Return [X, Y] of the center of cell containing provided text 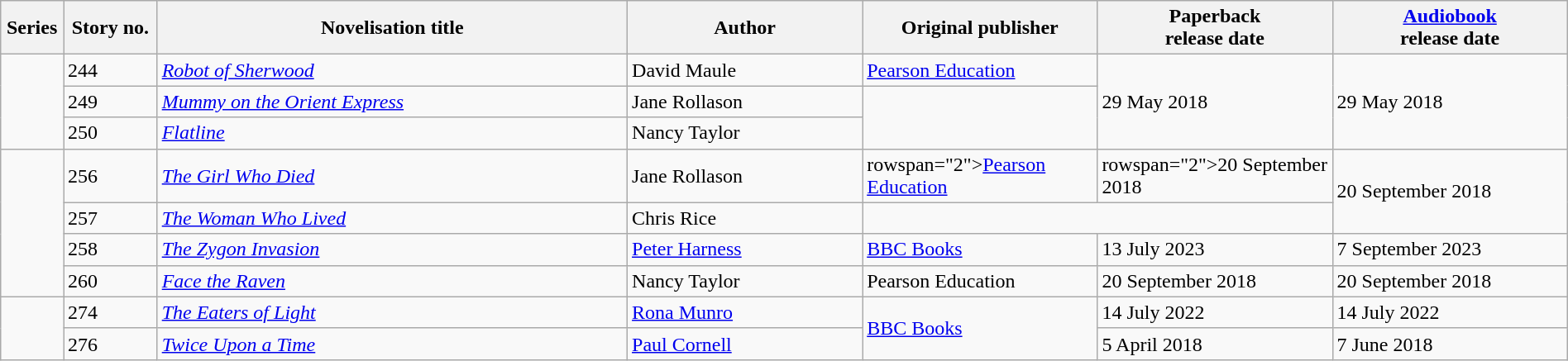
244 [111, 70]
Novelisation title [392, 28]
rowspan="2">20 September 2018 [1215, 175]
Story no. [111, 28]
Mummy on the Orient Express [392, 102]
Author [745, 28]
David Maule [745, 70]
Face the Raven [392, 281]
Paperback release date [1215, 28]
Paul Cornell [745, 344]
258 [111, 249]
Audiobook release date [1450, 28]
249 [111, 102]
274 [111, 312]
5 April 2018 [1215, 344]
The Zygon Invasion [392, 249]
7 September 2023 [1450, 249]
276 [111, 344]
The Girl Who Died [392, 175]
Peter Harness [745, 249]
The Eaters of Light [392, 312]
The Woman Who Lived [392, 218]
7 June 2018 [1450, 344]
256 [111, 175]
rowspan="2">Pearson Education [980, 175]
Chris Rice [745, 218]
Robot of Sherwood [392, 70]
257 [111, 218]
250 [111, 133]
Original publisher [980, 28]
Series [32, 28]
13 July 2023 [1215, 249]
Twice Upon a Time [392, 344]
Flatline [392, 133]
Rona Munro [745, 312]
260 [111, 281]
